For the text-containing cell, return its midpoint in (x, y) coordinate format. 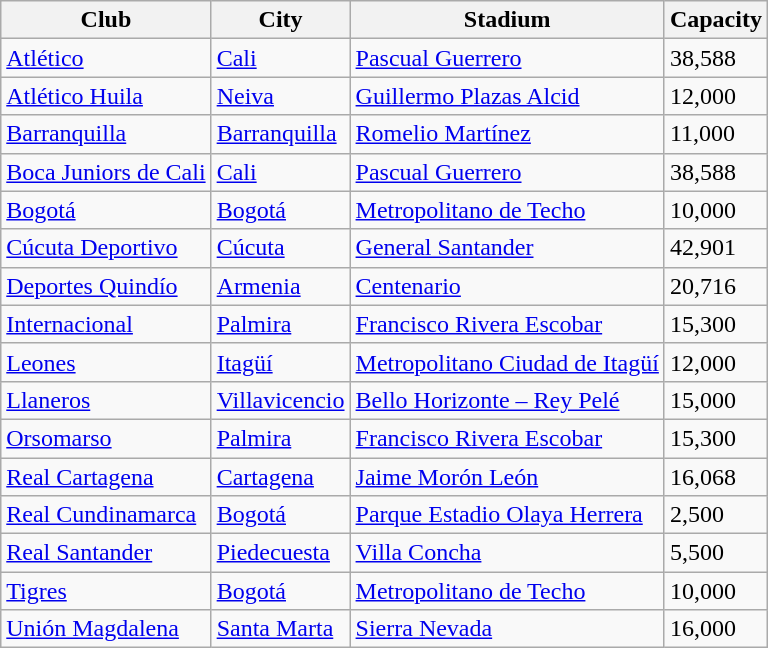
Boca Juniors de Cali (106, 172)
City (280, 20)
Real Cartagena (106, 477)
Metropolitano Ciudad de Itagüí (507, 362)
16,000 (716, 629)
General Santander (507, 248)
Orsomarso (106, 438)
Atlético Huila (106, 96)
Jaime Morón León (507, 477)
Real Santander (106, 553)
Villa Concha (507, 553)
Deportes Quindío (106, 286)
5,500 (716, 553)
Sierra Nevada (507, 629)
Itagüí (280, 362)
Guillermo Plazas Alcid (507, 96)
Tigres (106, 591)
Real Cundinamarca (106, 515)
Villavicencio (280, 400)
Cartagena (280, 477)
Piedecuesta (280, 553)
Unión Magdalena (106, 629)
42,901 (716, 248)
Capacity (716, 20)
Cúcuta Deportivo (106, 248)
Armenia (280, 286)
Santa Marta (280, 629)
Centenario (507, 286)
15,000 (716, 400)
Leones (106, 362)
2,500 (716, 515)
Cúcuta (280, 248)
Bello Horizonte – Rey Pelé (507, 400)
Parque Estadio Olaya Herrera (507, 515)
11,000 (716, 134)
Romelio Martínez (507, 134)
Neiva (280, 96)
20,716 (716, 286)
Atlético (106, 58)
Llaneros (106, 400)
16,068 (716, 477)
Internacional (106, 324)
Club (106, 20)
Stadium (507, 20)
